For the text-containing cell, return its midpoint in (x, y) coordinate format. 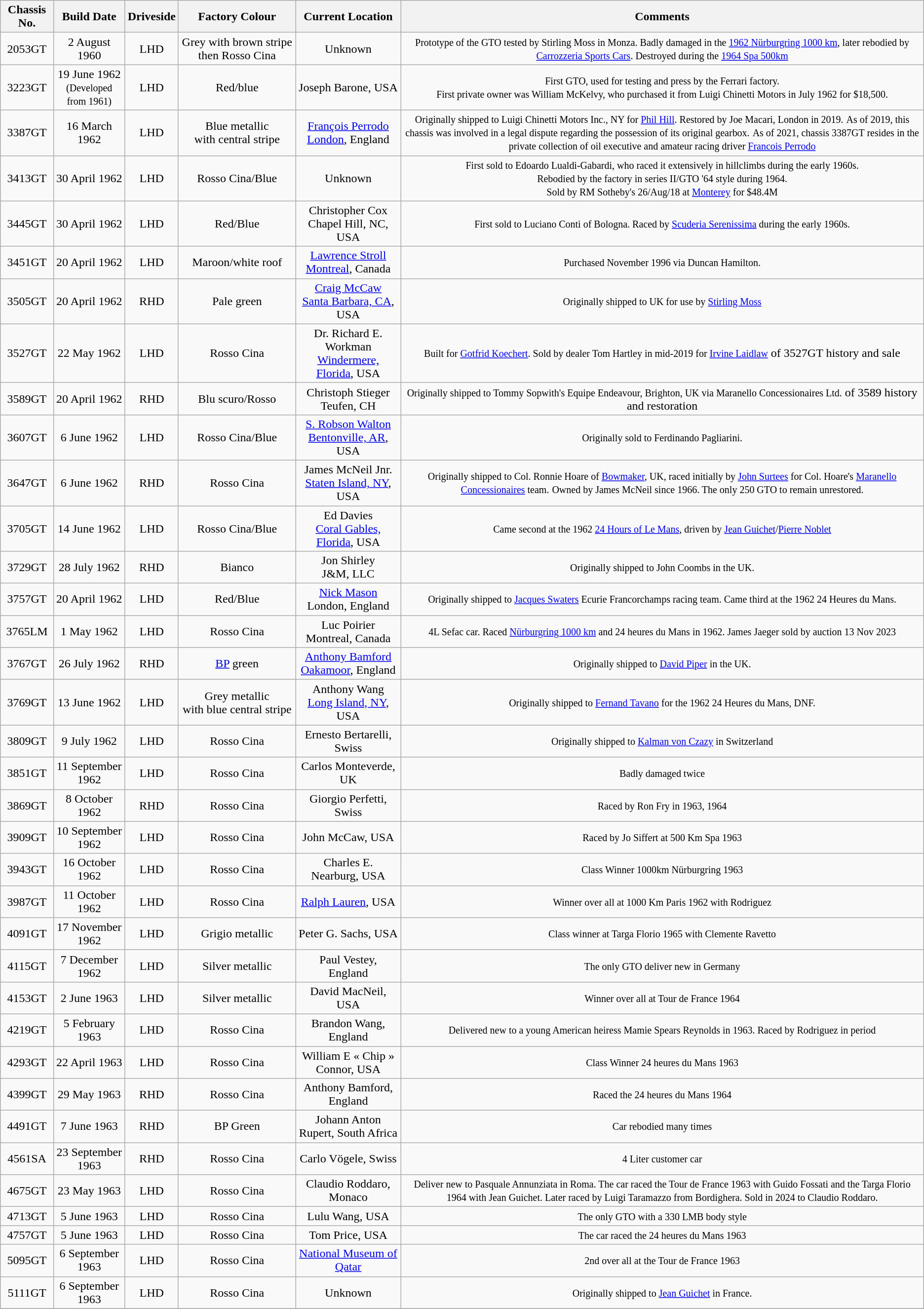
3505GT (27, 301)
Anthony BamfordOakamoor, England (348, 663)
Class Winner 1000km Nürburgring 1963 (662, 870)
Carlos Monteverde, UK (348, 773)
Originally shipped to Tommy Sopwith's Equipe Endeavour, Brighton, UK via Maranello Concessionaires Ltd. of 3589 history and restoration (662, 399)
Originally shipped to Jacques Swaters Ecurie Francorchamps racing team. Came third at the 1962 24 Heures du Mans. (662, 599)
Anthony Bamford, England (348, 1095)
5111GT (27, 1292)
François PerrodoLondon, England (348, 133)
Pale green (237, 301)
Built for Gotfrid Koechert. Sold by dealer Tom Hartley in mid-2019 for Irvine Laidlaw of 3527GT history and sale (662, 353)
Craig McCawSanta Barbara, CA, USA (348, 301)
Factory Colour (237, 17)
4399GT (27, 1095)
Brandon Wang, England (348, 1030)
17 November 1962 (89, 934)
Ed DaviesCoral Gables, Florida, USA (348, 528)
Winner over all at 1000 Km Paris 1962 with Rodriguez (662, 901)
4675GT (27, 1191)
Dr. Richard E. WorkmanWindermere, Florida, USA (348, 353)
John McCaw, USA (348, 837)
4115GT (27, 965)
Anthony WangLong Island, NY, USA (348, 702)
2053GT (27, 48)
16 October 1962 (89, 870)
3589GT (27, 399)
3757GT (27, 599)
Grey metallicwith blue central stripe (237, 702)
3767GT (27, 663)
Ralph Lauren, USA (348, 901)
8 October 1962 (89, 806)
Originally shipped to UK for use by Stirling Moss (662, 301)
Build Date (89, 17)
The only GTO with a 330 LMB body style (662, 1216)
4491GT (27, 1126)
Originally sold to Ferdinando Pagliarini. (662, 437)
22 May 1962 (89, 353)
Ernesto Bertarelli, Swiss (348, 741)
S. Robson WaltonBentonville, AR, USA (348, 437)
Blu scuro/Rosso (237, 399)
4561SA (27, 1159)
4713GT (27, 1216)
Current Location (348, 17)
The car raced the 24 heures du Mans 1963 (662, 1235)
Red/blue (237, 87)
David MacNeil, USA (348, 998)
11 September 1962 (89, 773)
3729GT (27, 568)
Badly damaged twice (662, 773)
3647GT (27, 483)
National Museum of Qatar (348, 1261)
1 May 1962 (89, 632)
11 October 1962 (89, 901)
Lulu Wang, USA (348, 1216)
10 September 1962 (89, 837)
Delivered new to a young American heiress Mamie Spears Reynolds in 1963. Raced by Rodriguez in period (662, 1030)
Comments (662, 17)
4293GT (27, 1062)
Jon Shirley J&M, LLC (348, 568)
Joseph Barone, USA (348, 87)
26 July 1962 (89, 663)
3869GT (27, 806)
Winner over all at Tour de France 1964 (662, 998)
23 May 1963 (89, 1191)
Nick MasonLondon, England (348, 599)
Originally shipped to John Coombs in the UK. (662, 568)
William E « Chip » Connor, USA (348, 1062)
Class Winner 24 heures du Mans 1963 (662, 1062)
5095GT (27, 1261)
4219GT (27, 1030)
Driveside (152, 17)
Raced by Ron Fry in 1963, 1964 (662, 806)
Bianco (237, 568)
3987GT (27, 901)
4153GT (27, 998)
The only GTO deliver new in Germany (662, 965)
28 July 1962 (89, 568)
3769GT (27, 702)
3851GT (27, 773)
BP Green (237, 1126)
Luc Poirier Montreal, Canada (348, 632)
13 June 1962 (89, 702)
3223GT (27, 87)
7 December 1962 (89, 965)
James McNeil Jnr.Staten Island, NY, USA (348, 483)
Class winner at Targa Florio 1965 with Clemente Ravetto (662, 934)
5 February 1963 (89, 1030)
3809GT (27, 741)
Charles E. Nearburg, USA (348, 870)
Lawrence StrollMontreal, Canada (348, 263)
3705GT (27, 528)
3943GT (27, 870)
Blue metallicwith central stripe (237, 133)
2nd over all at the Tour de France 1963 (662, 1261)
Peter G. Sachs, USA (348, 934)
Carlo Vögele, Swiss (348, 1159)
Grey with brown stripe then Rosso Cina (237, 48)
22 April 1963 (89, 1062)
Chassis No. (27, 17)
4091GT (27, 934)
Came second at the 1962 24 Hours of Le Mans, driven by Jean Guichet/Pierre Noblet (662, 528)
3451GT (27, 263)
Paul Vestey, England (348, 965)
Raced the 24 heures du Mans 1964 (662, 1095)
Johann Anton Rupert, South Africa (348, 1126)
Claudio Roddaro, Monaco (348, 1191)
29 May 1963 (89, 1095)
Raced by Jo Siffert at 500 Km Spa 1963 (662, 837)
3445GT (27, 224)
Grigio metallic (237, 934)
Purchased November 1996 via Duncan Hamilton. (662, 263)
14 June 1962 (89, 528)
16 March 1962 (89, 133)
3387GT (27, 133)
4L Sefac car. Raced Nürburgring 1000 km and 24 heures du Mans in 1962. James Jaeger sold by auction 13 Nov 2023 (662, 632)
3527GT (27, 353)
3413GT (27, 178)
4757GT (27, 1235)
Originally shipped to Jean Guichet in France. (662, 1292)
Originally shipped to David Piper in the UK. (662, 663)
First sold to Luciano Conti of Bologna. Raced by Scuderia Serenissima during the early 1960s. (662, 224)
Originally shipped to Fernand Tavano for the 1962 24 Heures du Mans, DNF. (662, 702)
2 August 1960 (89, 48)
23 September 1963 (89, 1159)
Maroon/white roof (237, 263)
3607GT (27, 437)
19 June 1962(Developed from 1961) (89, 87)
Christopher CoxChapel Hill, NC, USA (348, 224)
9 July 1962 (89, 741)
7 June 1963 (89, 1126)
Christoph StiegerTeufen, CH (348, 399)
Tom Price, USA (348, 1235)
BP green (237, 663)
3765LM (27, 632)
2 June 1963 (89, 998)
Car rebodied many times (662, 1126)
Giorgio Perfetti, Swiss (348, 806)
Originally shipped to Kalman von Czazy in Switzerland (662, 741)
4 Liter customer car (662, 1159)
3909GT (27, 837)
